Pinpoint the cell where the given text exists, returning its (X, Y) midpoint coordinate. 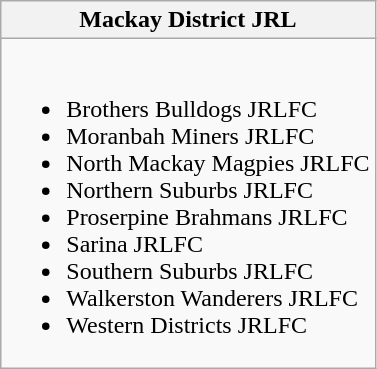
Mackay District JRL (188, 20)
